Pinpoint the cell where the given text exists, returning its (x, y) midpoint coordinate. 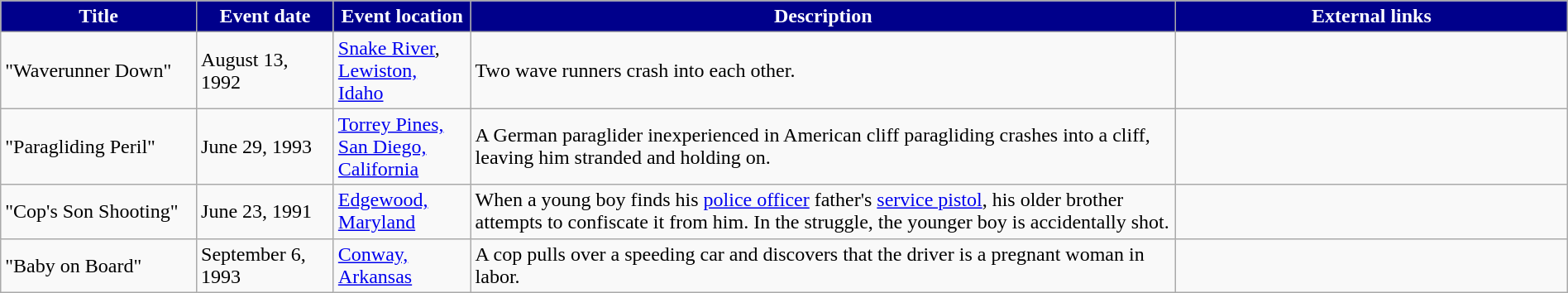
Snake River, Lewiston, Idaho (402, 70)
Description (824, 17)
"Baby on Board" (99, 265)
External links (1372, 17)
Event date (265, 17)
Torrey Pines, San Diego, California (402, 146)
Edgewood, Maryland (402, 212)
A cop pulls over a speeding car and discovers that the driver is a pregnant woman in labor. (824, 265)
"Waverunner Down" (99, 70)
Two wave runners crash into each other. (824, 70)
August 13, 1992 (265, 70)
"Paragliding Peril" (99, 146)
June 23, 1991 (265, 212)
Event location (402, 17)
Title (99, 17)
June 29, 1993 (265, 146)
"Cop's Son Shooting" (99, 212)
A German paraglider inexperienced in American cliff paragliding crashes into a cliff, leaving him stranded and holding on. (824, 146)
Conway, Arkansas (402, 265)
September 6, 1993 (265, 265)
